Detect which cell encompasses the target text, then output its [X, Y] center coordinate. 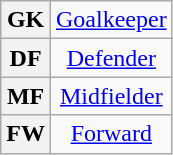
MF [26, 96]
Defender [111, 58]
Midfielder [111, 96]
GK [26, 20]
Goalkeeper [111, 20]
DF [26, 58]
FW [26, 134]
Forward [111, 134]
